Determine the (x, y) coordinate at the center of the cell enclosing the given text.  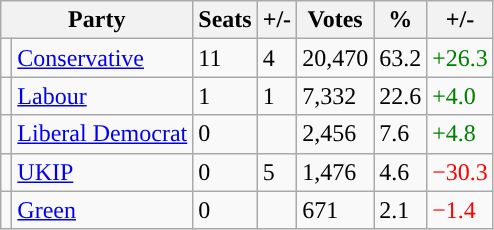
63.2 (400, 58)
11 (225, 58)
+4.8 (460, 134)
UKIP (102, 172)
−30.3 (460, 172)
Conservative (102, 58)
20,470 (336, 58)
−1.4 (460, 210)
Green (102, 210)
671 (336, 210)
22.6 (400, 96)
Labour (102, 96)
Votes (336, 20)
7,332 (336, 96)
Seats (225, 20)
Party (97, 20)
1,476 (336, 172)
4.6 (400, 172)
+26.3 (460, 58)
7.6 (400, 134)
2,456 (336, 134)
4 (276, 58)
Liberal Democrat (102, 134)
2.1 (400, 210)
5 (276, 172)
% (400, 20)
+4.0 (460, 96)
